Pinpoint the cell where the given text exists, returning its [x, y] midpoint coordinate. 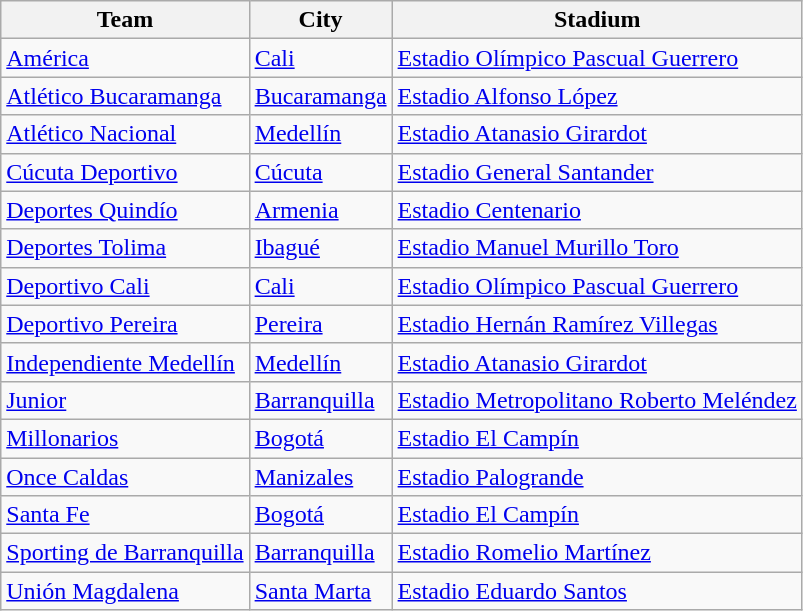
Cúcuta [320, 172]
Millonarios [125, 438]
Manizales [320, 477]
Deportes Tolima [125, 248]
Estadio Palogrande [597, 477]
City [320, 20]
Santa Marta [320, 591]
Estadio General Santander [597, 172]
Santa Fe [125, 515]
Pereira [320, 324]
Unión Magdalena [125, 591]
Deportes Quindío [125, 210]
Deportivo Pereira [125, 324]
Atlético Bucaramanga [125, 96]
Deportivo Cali [125, 286]
Once Caldas [125, 477]
Sporting de Barranquilla [125, 553]
Estadio Centenario [597, 210]
Estadio Eduardo Santos [597, 591]
Stadium [597, 20]
Team [125, 20]
Junior [125, 400]
Independiente Medellín [125, 362]
Estadio Hernán Ramírez Villegas [597, 324]
Estadio Manuel Murillo Toro [597, 248]
Atlético Nacional [125, 134]
Armenia [320, 210]
América [125, 58]
Estadio Alfonso López [597, 96]
Cúcuta Deportivo [125, 172]
Estadio Romelio Martínez [597, 553]
Ibagué [320, 248]
Estadio Metropolitano Roberto Meléndez [597, 400]
Bucaramanga [320, 96]
